Scan for the cell matching the given text and deliver its [X, Y] coordinate at center. 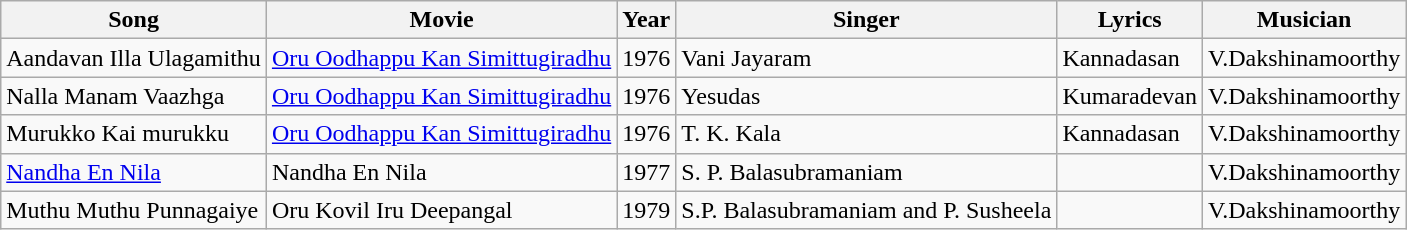
Murukko Kai murukku [134, 134]
Kumaradevan [1130, 96]
Oru Kovil Iru Deepangal [441, 210]
Aandavan Illa Ulagamithu [134, 58]
Movie [441, 20]
1977 [646, 172]
Nalla Manam Vaazhga [134, 96]
Song [134, 20]
Singer [866, 20]
Yesudas [866, 96]
Lyrics [1130, 20]
Musician [1304, 20]
1979 [646, 210]
Muthu Muthu Punnagaiye [134, 210]
Year [646, 20]
Vani Jayaram [866, 58]
S.P. Balasubramaniam and P. Susheela [866, 210]
T. K. Kala [866, 134]
S. P. Balasubramaniam [866, 172]
